For the text-containing cell, return its midpoint in (x, y) coordinate format. 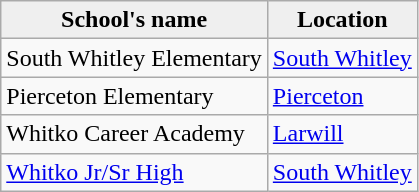
Pierceton (342, 96)
School's name (134, 20)
Whitko Career Academy (134, 134)
South Whitley Elementary (134, 58)
Larwill (342, 134)
Pierceton Elementary (134, 96)
Location (342, 20)
Whitko Jr/Sr High (134, 172)
